For the text-containing cell, return its midpoint in (X, Y) coordinate format. 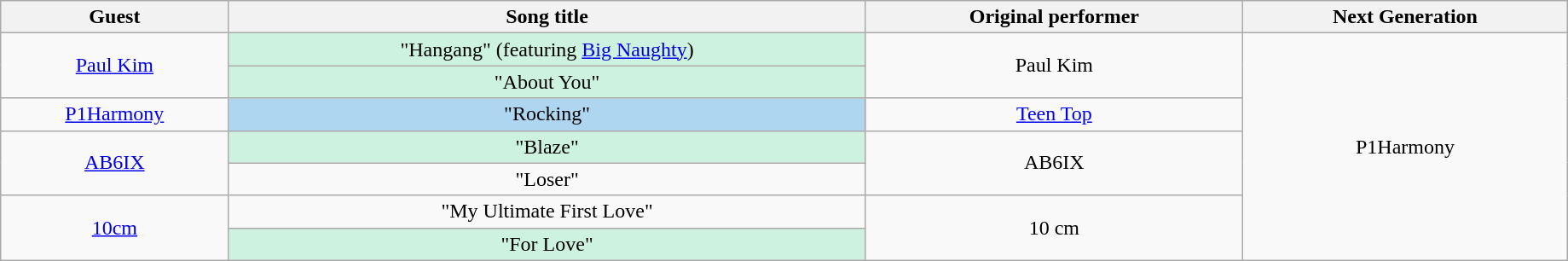
"Rocking" (547, 114)
Song title (547, 17)
"My Ultimate First Love" (547, 212)
10cm (114, 228)
Next Generation (1405, 17)
"About You" (547, 82)
Teen Top (1054, 114)
"For Love" (547, 244)
"Loser" (547, 179)
"Blaze" (547, 147)
"Hangang" (featuring Big Naughty) (547, 49)
Guest (114, 17)
10 cm (1054, 228)
Original performer (1054, 17)
